Provide the (X, Y) coordinate of the cell's center where the given text is located.  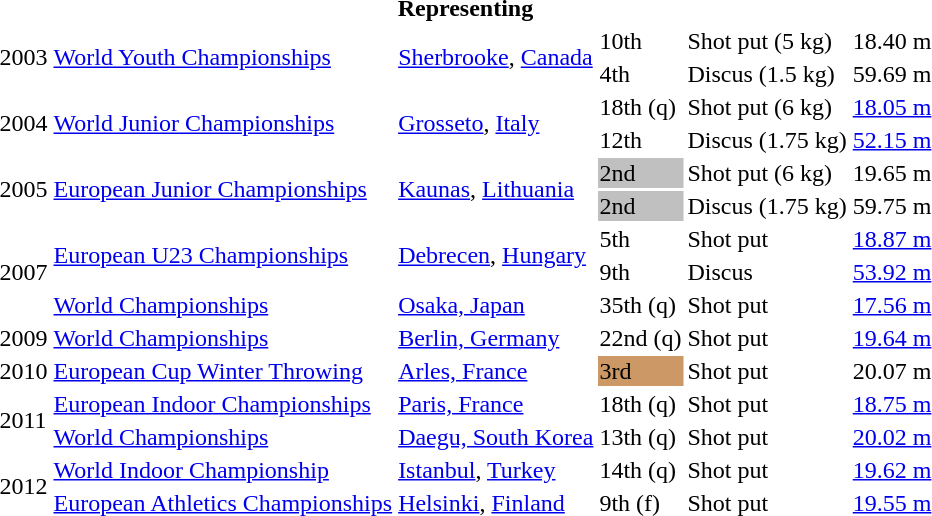
Paris, France (496, 404)
Discus (1.5 kg) (767, 74)
World Youth Championships (223, 58)
22nd (q) (640, 338)
Osaka, Japan (496, 305)
Grosseto, Italy (496, 124)
European Indoor Championships (223, 404)
Arles, France (496, 371)
World Indoor Championship (223, 470)
3rd (640, 371)
35th (q) (640, 305)
Istanbul, Turkey (496, 470)
5th (640, 239)
World Junior Championships (223, 124)
14th (q) (640, 470)
Daegu, South Korea (496, 437)
13th (q) (640, 437)
Sherbrooke, Canada (496, 58)
10th (640, 41)
4th (640, 74)
9th (640, 272)
Debrecen, Hungary (496, 256)
European Junior Championships (223, 190)
Shot put (5 kg) (767, 41)
European Cup Winter Throwing (223, 371)
Kaunas, Lithuania (496, 190)
European U23 Championships (223, 256)
Discus (767, 272)
Berlin, Germany (496, 338)
12th (640, 140)
